Pinpoint the cell where the given text exists, returning its [x, y] midpoint coordinate. 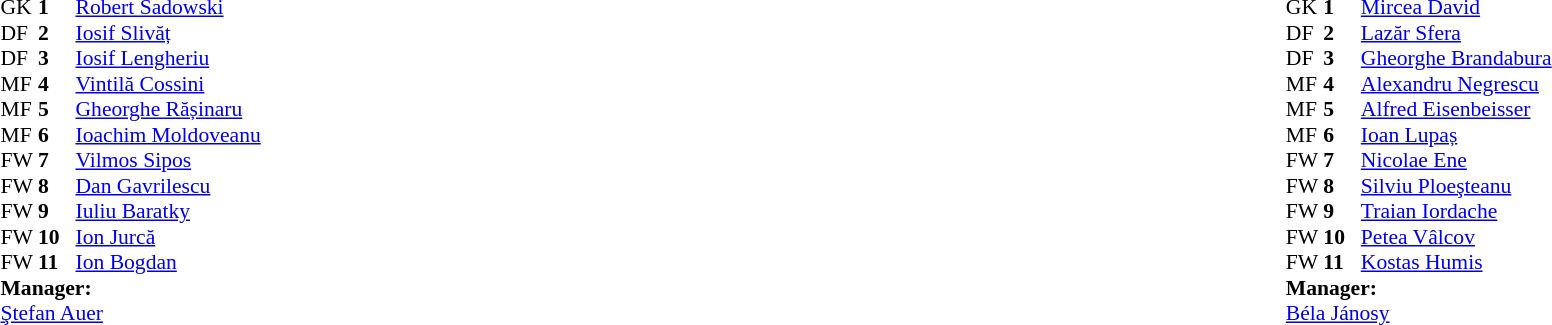
Dan Gavrilescu [168, 186]
Ioan Lupaș [1456, 135]
Traian Iordache [1456, 211]
Nicolae Ene [1456, 161]
Vilmos Sipos [168, 161]
Iosif Lengheriu [168, 59]
Alfred Eisenbeisser [1456, 109]
Lazăr Sfera [1456, 33]
Petea Vâlcov [1456, 237]
Ioachim Moldoveanu [168, 135]
Ion Jurcă [168, 237]
Vintilă Cossini [168, 84]
Gheorghe Rășinaru [168, 109]
Silviu Ploeşteanu [1456, 186]
Iuliu Baratky [168, 211]
Ion Bogdan [168, 263]
Gheorghe Brandabura [1456, 59]
Iosif Slivăț [168, 33]
Kostas Humis [1456, 263]
Alexandru Negrescu [1456, 84]
